Locate the cell with the specified text and output its (x, y) center coordinate. 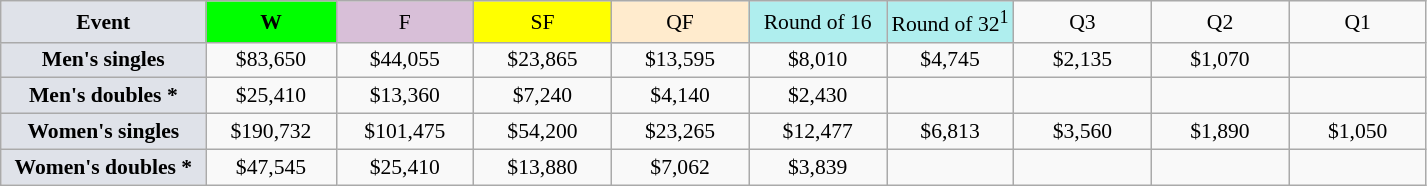
$4,745 (950, 60)
$101,475 (405, 132)
Men's singles (104, 60)
Event (104, 22)
Q2 (1220, 22)
Women's doubles * (104, 167)
$13,595 (680, 60)
$190,732 (271, 132)
$2,135 (1083, 60)
$83,650 (271, 60)
$23,265 (680, 132)
$3,560 (1083, 132)
$1,050 (1358, 132)
$12,477 (818, 132)
$47,545 (271, 167)
Q1 (1358, 22)
$7,240 (543, 96)
$23,865 (543, 60)
$54,200 (543, 132)
Round of 321 (950, 22)
$6,813 (950, 132)
W (271, 22)
$13,360 (405, 96)
$1,890 (1220, 132)
$2,430 (818, 96)
SF (543, 22)
QF (680, 22)
$3,839 (818, 167)
$8,010 (818, 60)
F (405, 22)
Round of 16 (818, 22)
Men's doubles * (104, 96)
$4,140 (680, 96)
$44,055 (405, 60)
$1,070 (1220, 60)
Q3 (1083, 22)
Women's singles (104, 132)
$7,062 (680, 167)
$13,880 (543, 167)
